Locate the cell with the specified text and output its (x, y) center coordinate. 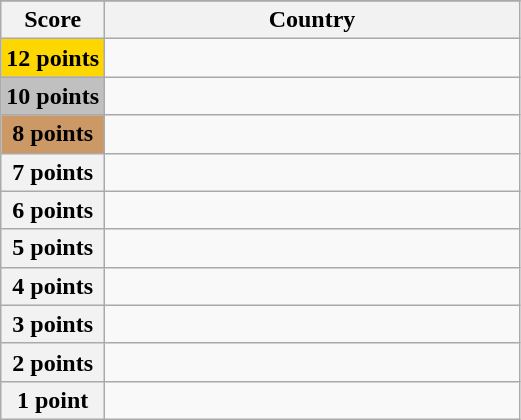
1 point (53, 400)
2 points (53, 362)
5 points (53, 248)
10 points (53, 96)
7 points (53, 172)
12 points (53, 58)
4 points (53, 286)
Country (312, 20)
6 points (53, 210)
8 points (53, 134)
Score (53, 20)
3 points (53, 324)
